Find where the given text appears and provide that cell's center as [x, y] coordinate. 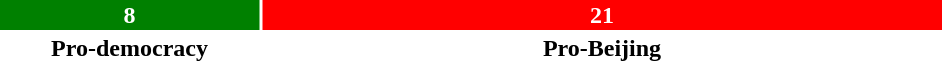
21 [602, 15]
8 [130, 15]
